For the text-containing cell, return its midpoint in (x, y) coordinate format. 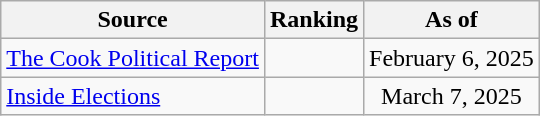
March 7, 2025 (452, 96)
Inside Elections (133, 96)
The Cook Political Report (133, 58)
February 6, 2025 (452, 58)
Ranking (314, 20)
As of (452, 20)
Source (133, 20)
